Provide the [X, Y] coordinate of the cell's center where the given text is located.  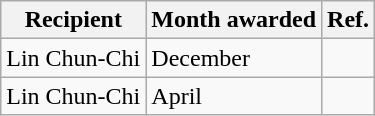
Recipient [74, 20]
December [234, 58]
Month awarded [234, 20]
Ref. [348, 20]
April [234, 96]
